Search for the cell housing the specified text and yield its [X, Y] center coordinate. 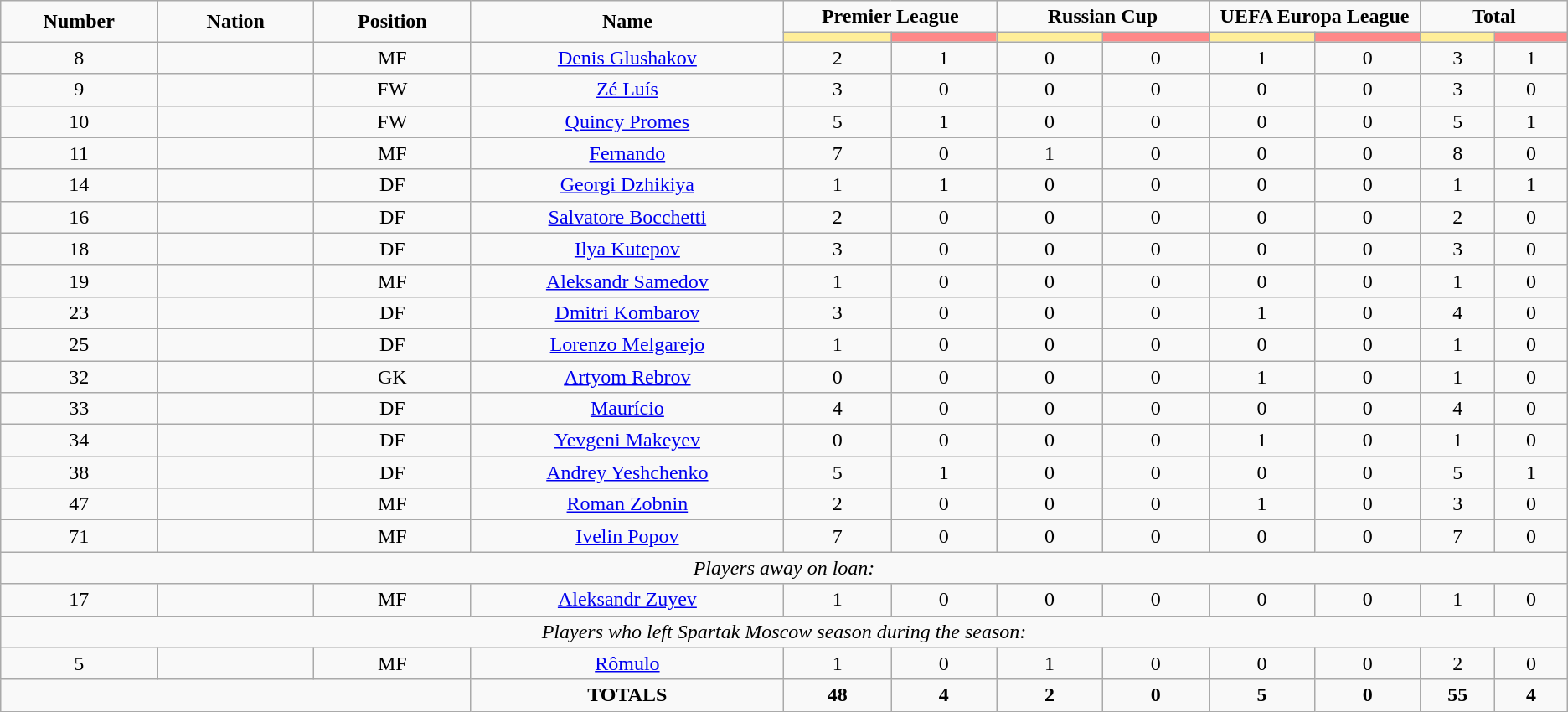
Ivelin Popov [627, 536]
Aleksandr Zuyev [627, 600]
Players away on loan: [784, 568]
55 [1457, 695]
Salvatore Bocchetti [627, 217]
17 [79, 600]
Number [79, 22]
Nation [236, 22]
19 [79, 281]
23 [79, 312]
33 [79, 409]
Ilya Kutepov [627, 249]
38 [79, 472]
Zé Luís [627, 90]
Position [392, 22]
Fernando [627, 153]
GK [392, 376]
Aleksandr Samedov [627, 281]
Rômulo [627, 663]
Denis Glushakov [627, 58]
Roman Zobnin [627, 504]
10 [79, 121]
Maurício [627, 409]
16 [79, 217]
34 [79, 441]
Dmitri Kombarov [627, 312]
Name [627, 22]
32 [79, 376]
47 [79, 504]
14 [79, 185]
Players who left Spartak Moscow season during the season: [784, 632]
48 [838, 695]
Artyom Rebrov [627, 376]
Lorenzo Melgarejo [627, 344]
18 [79, 249]
9 [79, 90]
Georgi Dzhikiya [627, 185]
71 [79, 536]
TOTALS [627, 695]
Premier League [890, 17]
Andrey Yeshchenko [627, 472]
25 [79, 344]
Quincy Promes [627, 121]
Yevgeni Makeyev [627, 441]
UEFA Europa League [1315, 17]
Total [1494, 17]
Russian Cup [1103, 17]
11 [79, 153]
